From the cell containing the given text, extract its center point as (x, y) coordinate. 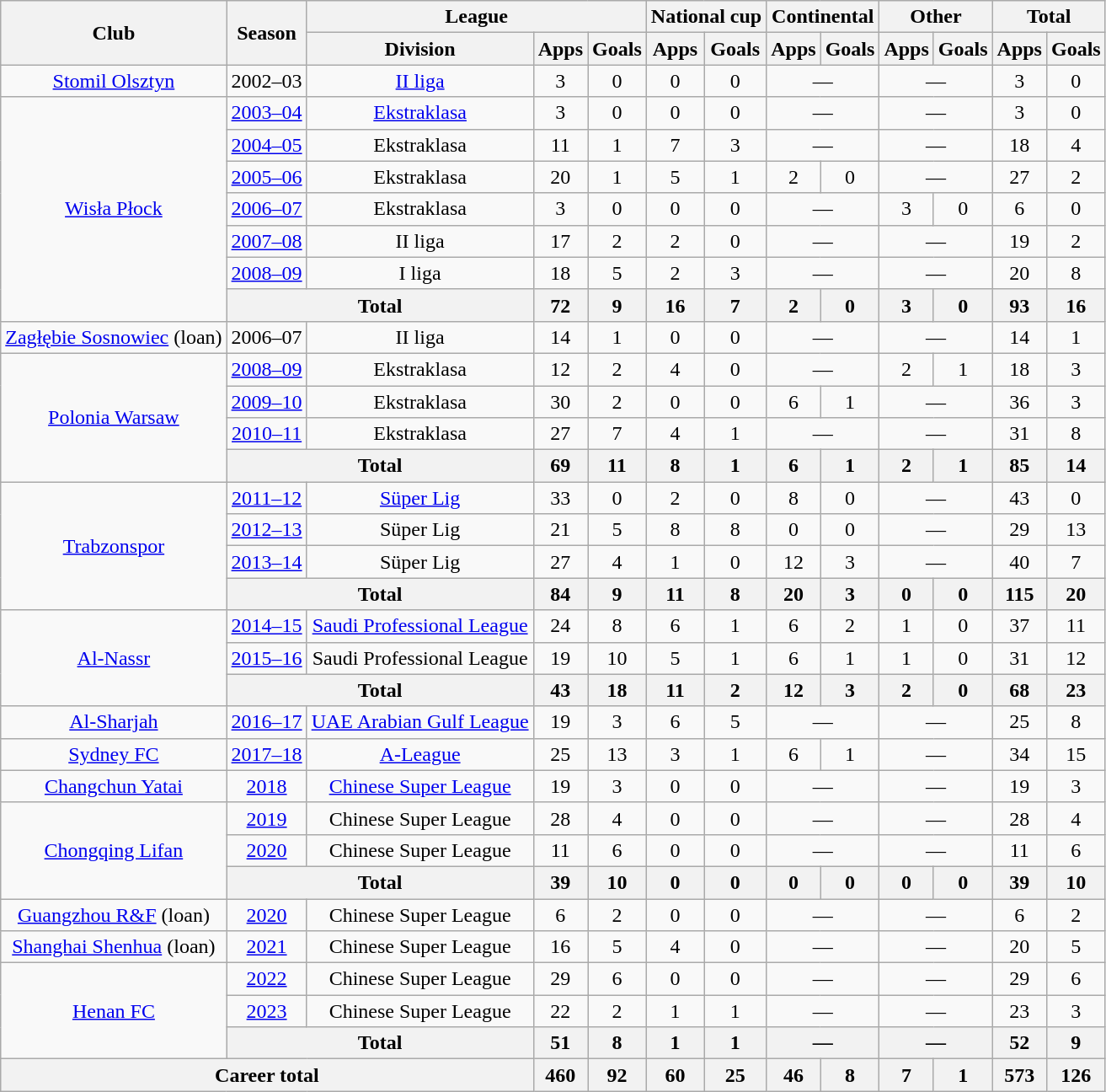
UAE Arabian Gulf League (419, 722)
60 (675, 1075)
2015–16 (266, 658)
69 (560, 466)
2012–13 (266, 530)
Club (114, 33)
A-League (419, 754)
Shanghai Shenhua (loan) (114, 947)
Changchun Yatai (114, 786)
15 (1076, 754)
Season (266, 33)
2007–08 (266, 241)
115 (1019, 594)
Sydney FC (114, 754)
League (477, 17)
2021 (266, 947)
Other (936, 17)
2017–18 (266, 754)
Al-Nassr (114, 658)
2009–10 (266, 402)
I liga (419, 273)
68 (1019, 690)
Polonia Warsaw (114, 417)
72 (560, 305)
24 (560, 626)
17 (560, 241)
Continental (823, 17)
Zagłębie Sosnowiec (loan) (114, 337)
Al-Sharjah (114, 722)
National cup (706, 17)
Henan FC (114, 1011)
Stomil Olsztyn (114, 81)
92 (617, 1075)
46 (793, 1075)
2010–11 (266, 434)
2011–12 (266, 498)
51 (560, 1043)
2003–04 (266, 113)
2013–14 (266, 562)
2014–15 (266, 626)
2002–03 (266, 81)
93 (1019, 305)
Trabzonspor (114, 546)
85 (1019, 466)
Wisła Płock (114, 209)
2016–17 (266, 722)
2023 (266, 1011)
2005–06 (266, 177)
52 (1019, 1043)
22 (560, 1011)
84 (560, 594)
40 (1019, 562)
Guangzhou R&F (loan) (114, 914)
573 (1019, 1075)
460 (560, 1075)
Career total (267, 1075)
Division (419, 49)
34 (1019, 754)
126 (1076, 1075)
2004–05 (266, 145)
2018 (266, 786)
21 (560, 530)
2022 (266, 979)
36 (1019, 402)
Chongqing Lifan (114, 850)
2019 (266, 818)
37 (1019, 626)
33 (560, 498)
30 (560, 402)
